Return the [x, y] coordinate for the center point of the cell that contains the specified text.  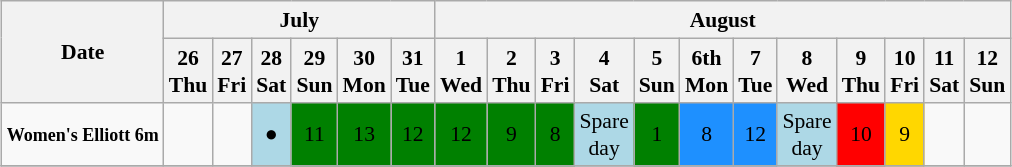
10Fri [904, 70]
31Tue [413, 70]
8Wed [806, 70]
2Thu [512, 70]
10 [862, 134]
● [271, 134]
3Fri [556, 70]
4Sat [604, 70]
6thMon [706, 70]
July [300, 20]
Women's Elliott 6m [83, 134]
Date [83, 52]
August [722, 20]
12Sun [987, 70]
11 [314, 134]
9Thu [862, 70]
1 [657, 134]
27Fri [232, 70]
28Sat [271, 70]
26Thu [188, 70]
1Wed [461, 70]
13 [364, 134]
5Sun [657, 70]
29Sun [314, 70]
30Mon [364, 70]
11Sat [944, 70]
7Tue [755, 70]
